Identify which cell holds the provided text, then report its (X, Y) central coordinate. 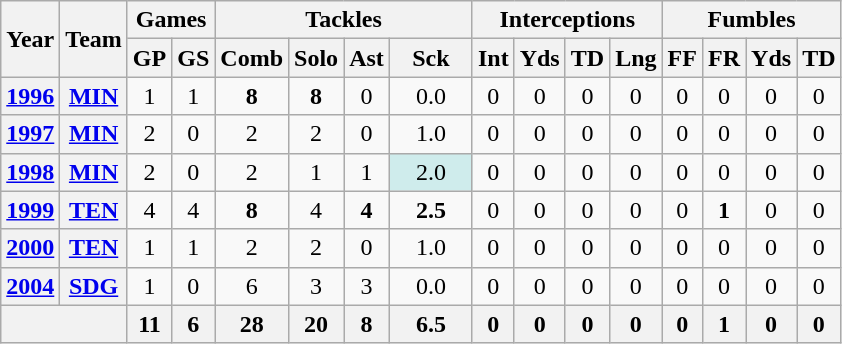
2.0 (430, 172)
Year (30, 39)
6.5 (430, 324)
SDG (94, 286)
1998 (30, 172)
20 (316, 324)
Lng (636, 58)
Ast (367, 58)
2004 (30, 286)
FF (682, 58)
1997 (30, 134)
Solo (316, 58)
FR (724, 58)
Int (493, 58)
Comb (252, 58)
Fumbles (752, 20)
Interceptions (567, 20)
GP (149, 58)
28 (252, 324)
Tackles (344, 20)
1996 (30, 96)
2.5 (430, 210)
11 (149, 324)
2000 (30, 248)
1999 (30, 210)
Games (170, 20)
Team (94, 39)
Sck (430, 58)
GS (194, 58)
